Return the (X, Y) coordinate for the center point of the cell that contains the specified text.  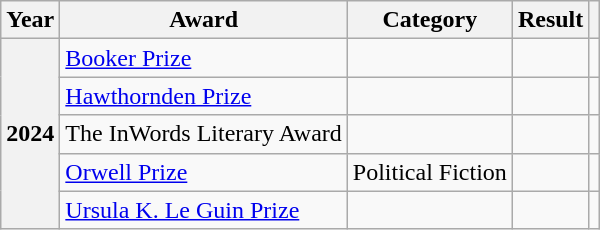
Political Fiction (430, 172)
Category (430, 20)
Booker Prize (204, 58)
The InWords Literary Award (204, 134)
2024 (30, 134)
Year (30, 20)
Result (550, 20)
Award (204, 20)
Ursula K. Le Guin Prize (204, 210)
Hawthornden Prize (204, 96)
Orwell Prize (204, 172)
